Provide the [X, Y] coordinate of the cell's center where the given text is located.  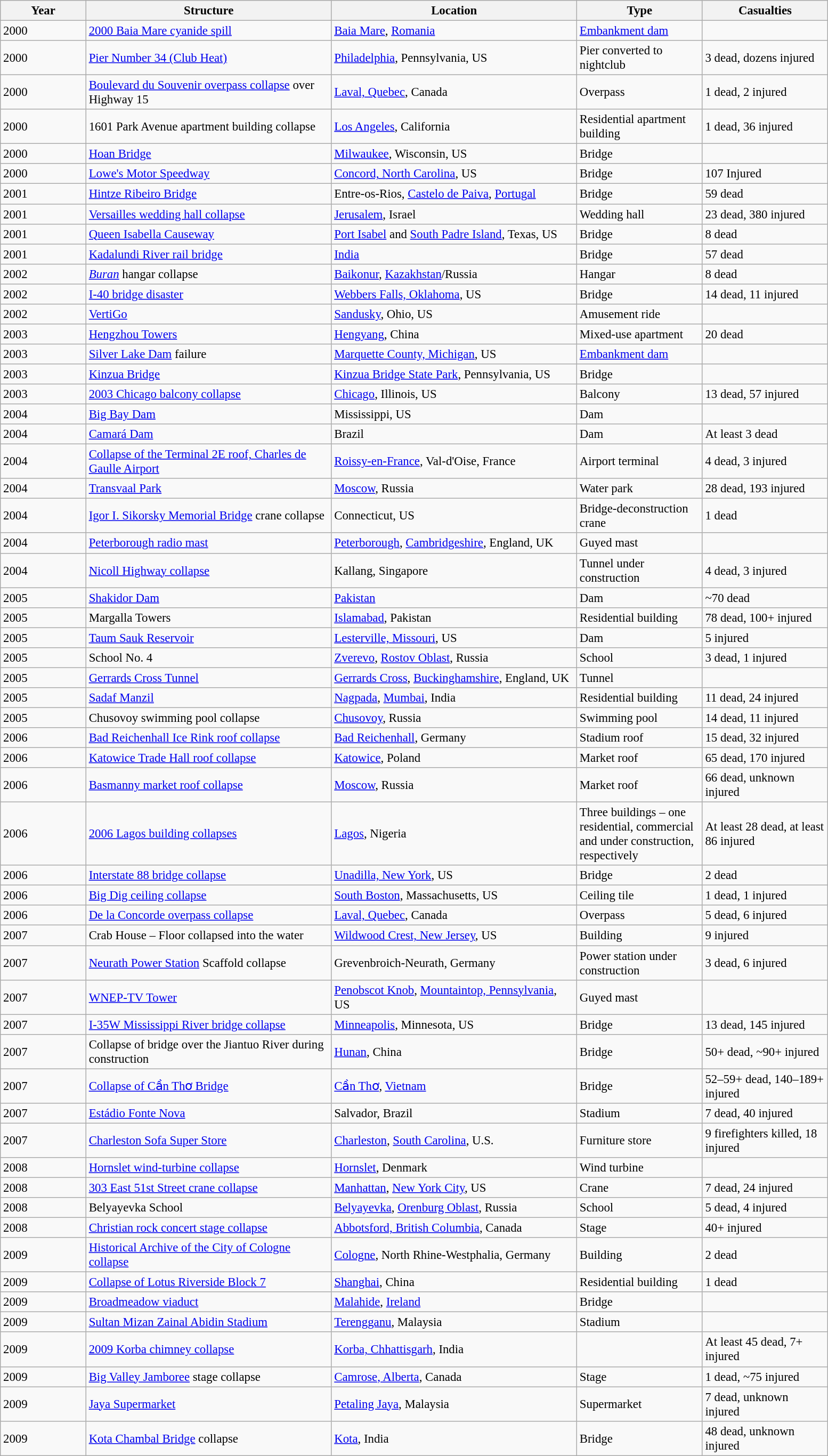
Big Dig ceiling collapse [209, 896]
VertiGo [209, 314]
Malahide, Ireland [454, 1302]
Interstate 88 bridge collapse [209, 875]
2000 Baia Mare cyanide spill [209, 31]
Amusement ride [640, 314]
At least 28 dead, at least 86 injured [765, 834]
Wind turbine [640, 1168]
Hornslet wind-turbine collapse [209, 1168]
Philadelphia, Pennsylvania, US [454, 58]
7 dead, unknown injured [765, 1404]
Structure [209, 11]
Basmanny market roof collapse [209, 785]
Type [640, 11]
Pakistan [454, 598]
Gerrards Cross Tunnel [209, 678]
Pier Number 34 (Club Heat) [209, 58]
At least 3 dead [765, 434]
Boulevard du Souvenir overpass collapse over Highway 15 [209, 93]
40+ injured [765, 1228]
Peterborough, Cambridgeshire, England, UK [454, 543]
Power station under construction [640, 963]
28 dead, 193 injured [765, 489]
Big Bay Dam [209, 414]
Katowice, Poland [454, 758]
Los Angeles, California [454, 127]
Kinzua Bridge [209, 374]
Buran hangar collapse [209, 274]
Water park [640, 489]
Queen Isabella Causeway [209, 234]
Hengzhou Towers [209, 334]
Islamabad, Pakistan [454, 617]
Webbers Falls, Oklahoma, US [454, 294]
Roissy-en-France, Val-d'Oise, France [454, 461]
Airport terminal [640, 461]
Hangar [640, 274]
59 dead [765, 194]
Collapse of Cần Thơ Bridge [209, 1086]
2009 Korba chimney collapse [209, 1350]
Margalla Towers [209, 617]
Lowe's Motor Speedway [209, 174]
107 Injured [765, 174]
Abbotsford, British Columbia, Canada [454, 1228]
Gerrards Cross, Buckinghamshire, England, UK [454, 678]
50+ dead, ~90+ injured [765, 1052]
Silver Lake Dam failure [209, 354]
Bad Reichenhall Ice Rink roof collapse [209, 738]
Three buildings – one residential, commercial and under construction, respectively [640, 834]
Transvaal Park [209, 489]
Location [454, 11]
Penobscot Knob, Mountaintop, Pennsylvania, US [454, 997]
Camará Dam [209, 434]
Balcony [640, 394]
Hoan Bridge [209, 154]
52–59+ dead, 140–189+ injured [765, 1086]
Residential apartment building [640, 127]
Kota Chambal Bridge collapse [209, 1438]
Brazil [454, 434]
I-35W Mississippi River bridge collapse [209, 1024]
Chusovoy, Russia [454, 718]
Concord, North Carolina, US [454, 174]
Big Valley Jamboree stage collapse [209, 1377]
Kinzua Bridge State Park, Pennsylvania, US [454, 374]
13 dead, 57 injured [765, 394]
13 dead, 145 injured [765, 1024]
India [454, 254]
Hornslet, Denmark [454, 1168]
Year [44, 11]
Swimming pool [640, 718]
Historical Archive of the City of Cologne collapse [209, 1255]
Cần Thơ, Vietnam [454, 1086]
Crab House – Floor collapsed into the water [209, 936]
1 dead, 2 injured [765, 93]
65 dead, 170 injured [765, 758]
Christian rock concert stage collapse [209, 1228]
Estádio Fonte Nova [209, 1113]
23 dead, 380 injured [765, 214]
I-40 bridge disaster [209, 294]
Hintze Ribeiro Bridge [209, 194]
Sandusky, Ohio, US [454, 314]
Mississippi, US [454, 414]
Manhattan, New York City, US [454, 1187]
Peterborough radio mast [209, 543]
School No. 4 [209, 658]
~70 dead [765, 598]
2006 Lagos building collapses [209, 834]
Lesterville, Missouri, US [454, 638]
Chusovoy swimming pool collapse [209, 718]
Igor I. Sikorsky Memorial Bridge crane collapse [209, 516]
Belyayevka, Orenburg Oblast, Russia [454, 1208]
Tunnel under construction [640, 570]
Milwaukee, Wisconsin, US [454, 154]
66 dead, unknown injured [765, 785]
Port Isabel and South Padre Island, Texas, US [454, 234]
WNEP-TV Tower [209, 997]
Camrose, Alberta, Canada [454, 1377]
11 dead, 24 injured [765, 698]
Sadaf Manzil [209, 698]
Chicago, Illinois, US [454, 394]
Neurath Power Station Scaffold collapse [209, 963]
5 dead, 4 injured [765, 1208]
At least 45 dead, 7+ injured [765, 1350]
Hengyang, China [454, 334]
Nicoll Highway collapse [209, 570]
303 East 51st Street crane collapse [209, 1187]
1 dead, ~75 injured [765, 1377]
Collapse of Lotus Riverside Block 7 [209, 1282]
Tunnel [640, 678]
7 dead, 24 injured [765, 1187]
Wedding hall [640, 214]
3 dead, 1 injured [765, 658]
Broadmeadow viaduct [209, 1302]
Korba, Chhattisgarh, India [454, 1350]
5 injured [765, 638]
South Boston, Massachusetts, US [454, 896]
Supermarket [640, 1404]
Shanghai, China [454, 1282]
Connecticut, US [454, 516]
3 dead, 6 injured [765, 963]
9 injured [765, 936]
Versailles wedding hall collapse [209, 214]
Shakidor Dam [209, 598]
Kota, India [454, 1438]
Lagos, Nigeria [454, 834]
57 dead [765, 254]
Casualties [765, 11]
Pier converted to nightclub [640, 58]
1 dead, 1 injured [765, 896]
Collapse of the Terminal 2E roof, Charles de Gaulle Airport [209, 461]
Entre-os-Rios, Castelo de Paiva, Portugal [454, 194]
Baikonur, Kazakhstan/Russia [454, 274]
Charleston Sofa Super Store [209, 1140]
Marquette County, Michigan, US [454, 354]
48 dead, unknown injured [765, 1438]
Salvador, Brazil [454, 1113]
1601 Park Avenue apartment building collapse [209, 127]
Sultan Mizan Zainal Abidin Stadium [209, 1322]
15 dead, 32 injured [765, 738]
Petaling Jaya, Malaysia [454, 1404]
Minneapolis, Minnesota, US [454, 1024]
Collapse of bridge over the Jiantuo River during construction [209, 1052]
Terengganu, Malaysia [454, 1322]
Furniture store [640, 1140]
Belyayevka School [209, 1208]
3 dead, dozens injured [765, 58]
Jaya Supermarket [209, 1404]
Mixed-use apartment [640, 334]
Kadalundi River rail bridge [209, 254]
Katowice Trade Hall roof collapse [209, 758]
Bridge-deconstruction crane [640, 516]
Jerusalem, Israel [454, 214]
78 dead, 100+ injured [765, 617]
Kallang, Singapore [454, 570]
Taum Sauk Reservoir [209, 638]
Zverevo, Rostov Oblast, Russia [454, 658]
Cologne, North Rhine-Westphalia, Germany [454, 1255]
2003 Chicago balcony collapse [209, 394]
De la Concorde overpass collapse [209, 916]
1 dead, 36 injured [765, 127]
Grevenbroich-Neurath, Germany [454, 963]
9 firefighters killed, 18 injured [765, 1140]
Hunan, China [454, 1052]
Nagpada, Mumbai, India [454, 698]
Wildwood Crest, New Jersey, US [454, 936]
Charleston, South Carolina, U.S. [454, 1140]
20 dead [765, 334]
Crane [640, 1187]
Baia Mare, Romania [454, 31]
7 dead, 40 injured [765, 1113]
Unadilla, New York, US [454, 875]
5 dead, 6 injured [765, 916]
Ceiling tile [640, 896]
Stadium roof [640, 738]
Bad Reichenhall, Germany [454, 738]
